For the text-containing cell, return its midpoint in [x, y] coordinate format. 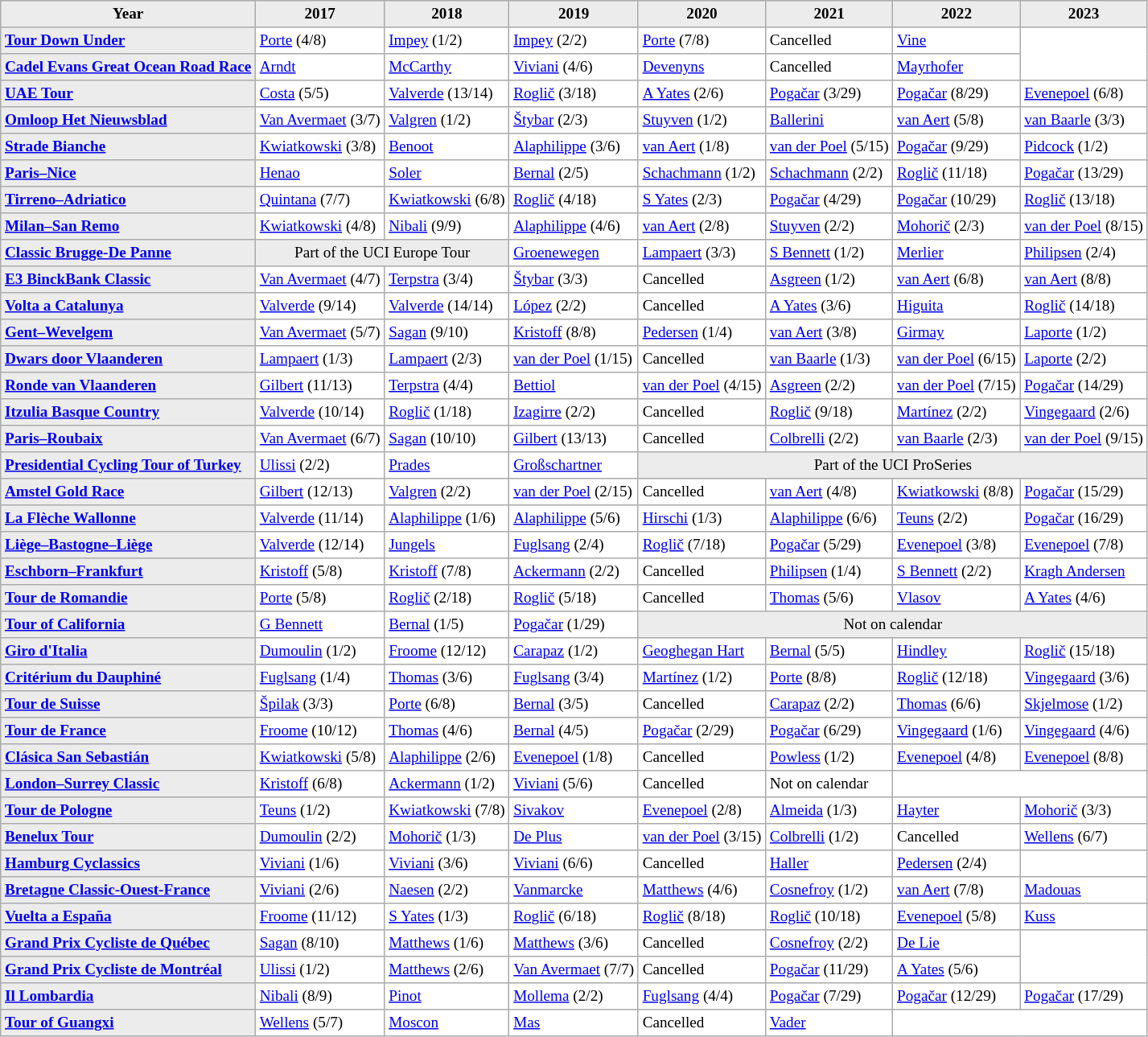
Kristoff (6/8) [319, 784]
Terpstra (3/4) [447, 280]
A Yates (2/6) [702, 93]
Hirschi (1/3) [702, 518]
López (2/2) [574, 306]
Evenepoel (3/8) [957, 545]
Pogačar (11/29) [829, 970]
van Aert (3/8) [829, 333]
Wellens (5/7) [319, 1023]
Roglič (5/18) [574, 599]
Kwiatkowski (3/8) [319, 146]
Bernal (4/5) [574, 730]
Gilbert (13/13) [574, 439]
Impey (1/2) [447, 40]
Milan–San Remo [129, 227]
Girmay [957, 333]
Jungels [447, 545]
van Baarle (1/3) [829, 359]
Hayter [957, 811]
2023 [1084, 14]
Sagan (8/10) [319, 943]
Henao [319, 174]
Cosnefroy (1/2) [829, 890]
Martínez (1/2) [702, 677]
G Bennett [319, 624]
S Bennett (1/2) [829, 253]
Kristoff (7/8) [447, 571]
Matthews (4/6) [702, 890]
Eschborn–Frankfurt [129, 571]
Alaphilippe (6/6) [829, 518]
Valverde (9/14) [319, 306]
Impey (2/2) [574, 40]
Sagan (9/10) [447, 333]
S Yates (2/3) [702, 200]
Porte (7/8) [702, 40]
Matthews (3/6) [574, 943]
Hindley [957, 652]
Roglič (11/18) [957, 174]
A Yates (4/6) [1084, 599]
Mohorič (2/3) [957, 227]
De Lie [957, 943]
van Baarle (2/3) [957, 439]
Roglič (15/18) [1084, 652]
van der Poel (9/15) [1084, 439]
Pedersen (1/4) [702, 333]
Vader [829, 1023]
Teuns (2/2) [957, 518]
Valgren (1/2) [447, 121]
Colbrelli (2/2) [829, 439]
Tour de Suisse [129, 705]
Thomas (5/6) [829, 599]
Pogačar (13/29) [1084, 174]
Stuyven (1/2) [702, 121]
van der Poel (5/15) [829, 146]
van Baarle (3/3) [1084, 121]
Year [129, 14]
Pogačar (15/29) [1084, 492]
2022 [957, 14]
Omloop Het Nieuwsblad [129, 121]
Kristoff (8/8) [574, 333]
Asgreen (1/2) [829, 280]
Porte (8/8) [829, 677]
Haller [829, 864]
Cosnefroy (2/2) [829, 943]
van Aert (6/8) [957, 280]
Benoot [447, 146]
A Yates (5/6) [957, 970]
Bernal (1/5) [447, 624]
Presidential Cycling Tour of Turkey [129, 465]
De Plus [574, 837]
van der Poel (6/15) [957, 359]
Pogačar (10/29) [957, 200]
Martínez (2/2) [957, 412]
Prades [447, 465]
Lampaert (3/3) [702, 253]
Nibali (9/9) [447, 227]
Kwiatkowski (8/8) [957, 492]
Giro d'Italia [129, 652]
van der Poel (7/15) [957, 386]
Philipsen (2/4) [1084, 253]
Pogačar (6/29) [829, 730]
Van Avermaet (3/7) [319, 121]
Froome (10/12) [319, 730]
Nibali (8/9) [319, 996]
Roglič (8/18) [702, 917]
Vanmarcke [574, 890]
Tour Down Under [129, 40]
Pogačar (5/29) [829, 545]
Itzulia Basque Country [129, 412]
Pogačar (9/29) [957, 146]
Volta a Catalunya [129, 306]
Paris–Nice [129, 174]
Il Lombardia [129, 996]
Valverde (10/14) [319, 412]
Soler [447, 174]
van der Poel (8/15) [1084, 227]
Bernal (5/5) [829, 652]
Cadel Evans Great Ocean Road Race [129, 68]
Van Avermaet (6/7) [319, 439]
2019 [574, 14]
Kuss [1084, 917]
Pogačar (7/29) [829, 996]
Colbrelli (1/2) [829, 837]
Mohorič (1/3) [447, 837]
Part of the UCI ProSeries [893, 465]
Fuglsang (3/4) [574, 677]
Kragh Andersen [1084, 571]
Paris–Roubaix [129, 439]
London–Surrey Classic [129, 784]
Roglič (14/18) [1084, 306]
Strade Bianche [129, 146]
Vlasov [957, 599]
Ballerini [829, 121]
Štybar (3/3) [574, 280]
Bettiol [574, 386]
Pogačar (3/29) [829, 93]
Devenyns [702, 68]
Evenepoel (7/8) [1084, 545]
Philipsen (1/4) [829, 571]
Roglič (12/18) [957, 677]
Madouas [1084, 890]
Alaphilippe (1/6) [447, 518]
van Aert (1/8) [702, 146]
Viviani (1/6) [319, 864]
Thomas (3/6) [447, 677]
Roglič (10/18) [829, 917]
Viviani (2/6) [319, 890]
Pogačar (17/29) [1084, 996]
Froome (12/12) [447, 652]
Grand Prix Cycliste de Montréal [129, 970]
Fuglsang (2/4) [574, 545]
Großschartner [574, 465]
Roglič (1/18) [447, 412]
S Bennett (2/2) [957, 571]
Van Avermaet (7/7) [574, 970]
Evenepoel (4/8) [957, 758]
Viviani (3/6) [447, 864]
Tour of Guangxi [129, 1023]
Viviani (5/6) [574, 784]
Arndt [319, 68]
Bernal (2/5) [574, 174]
Carapaz (1/2) [574, 652]
Kristoff (5/8) [319, 571]
S Yates (1/3) [447, 917]
van Aert (2/8) [702, 227]
Ackermann (2/2) [574, 571]
Matthews (2/6) [447, 970]
Viviani (4/6) [574, 68]
Gent–Wevelgem [129, 333]
Part of the UCI Europe Tour [381, 253]
Benelux Tour [129, 837]
van der Poel (3/15) [702, 837]
Kwiatkowski (7/8) [447, 811]
Izagirre (2/2) [574, 412]
Kwiatkowski (4/8) [319, 227]
Valverde (14/14) [447, 306]
Moscon [447, 1023]
Ulissi (2/2) [319, 465]
2018 [447, 14]
A Yates (3/6) [829, 306]
Roglič (13/18) [1084, 200]
Roglič (4/18) [574, 200]
Clásica San Sebastián [129, 758]
Pidcock (1/2) [1084, 146]
Powless (1/2) [829, 758]
Valgren (2/2) [447, 492]
Alaphilippe (2/6) [447, 758]
Naesen (2/2) [447, 890]
Stuyven (2/2) [829, 227]
van Aert (8/8) [1084, 280]
Van Avermaet (4/7) [319, 280]
Evenepoel (1/8) [574, 758]
Alaphilippe (4/6) [574, 227]
Kwiatkowski (5/8) [319, 758]
van Aert (7/8) [957, 890]
Porte (4/8) [319, 40]
Thomas (6/6) [957, 705]
Schachmann (1/2) [702, 174]
van Aert (4/8) [829, 492]
Pedersen (2/4) [957, 864]
Evenepoel (2/8) [702, 811]
Tirreno–Adriatico [129, 200]
Hamburg Cyclassics [129, 864]
Viviani (6/6) [574, 864]
van Aert (5/8) [957, 121]
van der Poel (2/15) [574, 492]
Gilbert (12/13) [319, 492]
Critérium du Dauphiné [129, 677]
UAE Tour [129, 93]
Roglič (7/18) [702, 545]
Fuglsang (1/4) [319, 677]
Higuita [957, 306]
Carapaz (2/2) [829, 705]
Roglič (2/18) [447, 599]
Thomas (4/6) [447, 730]
Vine [957, 40]
Tour de Romandie [129, 599]
Valverde (11/14) [319, 518]
Sivakov [574, 811]
Mollema (2/2) [574, 996]
Ulissi (1/2) [319, 970]
Froome (11/12) [319, 917]
Laporte (2/2) [1084, 359]
2020 [702, 14]
Teuns (1/2) [319, 811]
Pinot [447, 996]
Valverde (12/14) [319, 545]
Mohorič (3/3) [1084, 811]
Bernal (3/5) [574, 705]
van der Poel (4/15) [702, 386]
Pogačar (12/29) [957, 996]
Alaphilippe (5/6) [574, 518]
Vingegaard (4/6) [1084, 730]
Wellens (6/7) [1084, 837]
Lampaert (2/3) [447, 359]
Asgreen (2/2) [829, 386]
Almeida (1/3) [829, 811]
Pogačar (16/29) [1084, 518]
Evenepoel (5/8) [957, 917]
Bretagne Classic-Ouest-France [129, 890]
Tour de France [129, 730]
Pogačar (14/29) [1084, 386]
Sagan (10/10) [447, 439]
Alaphilippe (3/6) [574, 146]
Tour of California [129, 624]
2017 [319, 14]
Roglič (9/18) [829, 412]
Costa (5/5) [319, 93]
Vuelta a España [129, 917]
Evenepoel (6/8) [1084, 93]
Liège–Bastogne–Liège [129, 545]
Mayrhofer [957, 68]
Evenepoel (8/8) [1084, 758]
Vingegaard (1/6) [957, 730]
E3 BinckBank Classic [129, 280]
La Flèche Wallonne [129, 518]
Porte (6/8) [447, 705]
Pogačar (2/29) [702, 730]
Ronde van Vlaanderen [129, 386]
Pogačar (8/29) [957, 93]
Quintana (7/7) [319, 200]
Lampaert (1/3) [319, 359]
Groenewegen [574, 253]
Dumoulin (1/2) [319, 652]
Roglič (3/18) [574, 93]
Valverde (13/14) [447, 93]
Dumoulin (2/2) [319, 837]
Porte (5/8) [319, 599]
McCarthy [447, 68]
Štybar (2/3) [574, 121]
Dwars door Vlaanderen [129, 359]
Grand Prix Cycliste de Québec [129, 943]
Merlier [957, 253]
Vingegaard (3/6) [1084, 677]
Mas [574, 1023]
Schachmann (2/2) [829, 174]
Terpstra (4/4) [447, 386]
Tour de Pologne [129, 811]
Amstel Gold Race [129, 492]
Gilbert (11/13) [319, 386]
Špilak (3/3) [319, 705]
Matthews (1/6) [447, 943]
Classic Brugge-De Panne [129, 253]
Kwiatkowski (6/8) [447, 200]
Roglič (6/18) [574, 917]
Ackermann (1/2) [447, 784]
2021 [829, 14]
Pogačar (4/29) [829, 200]
Van Avermaet (5/7) [319, 333]
Pogačar (1/29) [574, 624]
Fuglsang (4/4) [702, 996]
Geoghegan Hart [702, 652]
Skjelmose (1/2) [1084, 705]
Vingegaard (2/6) [1084, 412]
Laporte (1/2) [1084, 333]
van der Poel (1/15) [574, 359]
